Provide the [x, y] coordinate of the cell's center where the given text is located.  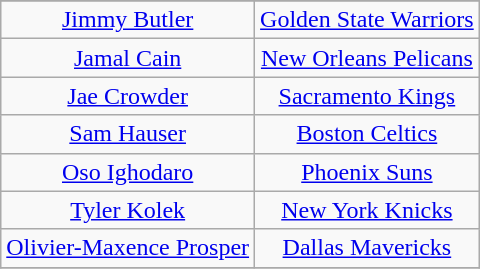
Sam Hauser [128, 134]
New York Knicks [368, 210]
Olivier-Maxence Prosper [128, 248]
Golden State Warriors [368, 20]
New Orleans Pelicans [368, 58]
Boston Celtics [368, 134]
Sacramento Kings [368, 96]
Jamal Cain [128, 58]
Oso Ighodaro [128, 172]
Dallas Mavericks [368, 248]
Tyler Kolek [128, 210]
Phoenix Suns [368, 172]
Jimmy Butler [128, 20]
Jae Crowder [128, 96]
